For the text-containing cell, return its midpoint in (x, y) coordinate format. 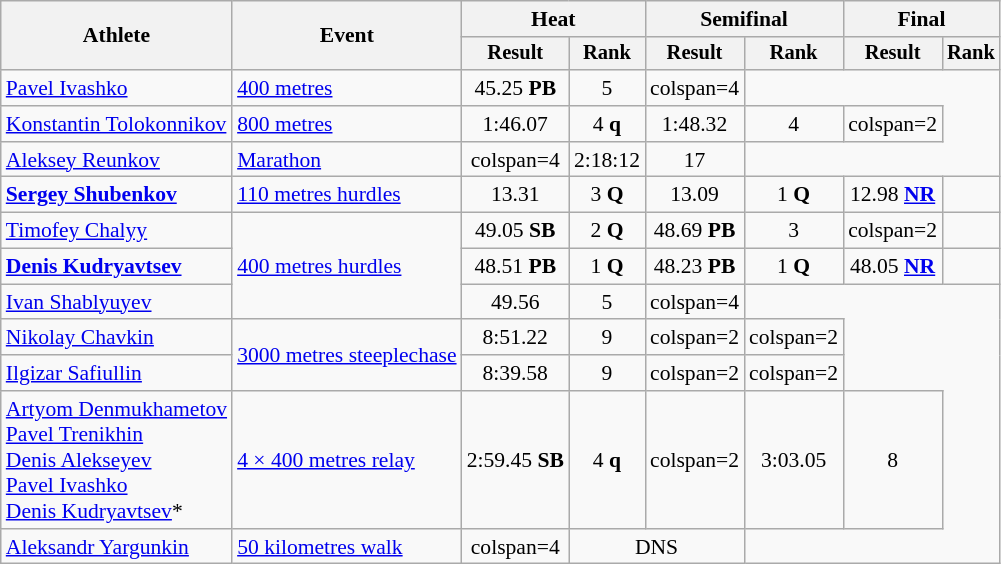
3000 metres steeplechase (347, 356)
400 metres hurdles (347, 266)
12.98 NR (892, 195)
400 metres (347, 88)
Nikolay Chavkin (116, 338)
110 metres hurdles (347, 195)
1:48.32 (694, 124)
Timofey Chalyy (116, 231)
48.51 PB (516, 267)
8 (892, 460)
48.05 NR (892, 267)
Sergey Shubenkov (116, 195)
Marathon (347, 160)
2:59.45 SB (516, 460)
Ivan Shablyuyev (116, 302)
Final (922, 19)
3 (794, 231)
4 (794, 124)
8:51.22 (516, 338)
2 Q (607, 231)
48.69 PB (694, 231)
800 metres (347, 124)
13.09 (694, 195)
13.31 (516, 195)
Aleksey Reunkov (116, 160)
Artyom DenmukhametovPavel TrenikhinDenis AlekseyevPavel IvashkoDenis Kudryavtsev* (116, 460)
48.23 PB (694, 267)
1:46.07 (516, 124)
Semifinal (744, 19)
8:39.58 (516, 373)
49.56 (516, 302)
3 Q (607, 195)
Pavel Ivashko (116, 88)
2:18:12 (607, 160)
Denis Kudryavtsev (116, 267)
4 × 400 metres relay (347, 460)
3:03.05 (794, 460)
Ilgizar Safiullin (116, 373)
17 (694, 160)
Event (347, 36)
Athlete (116, 36)
Heat (554, 19)
45.25 PB (516, 88)
49.05 SB (516, 231)
Konstantin Tolokonnikov (116, 124)
